Pinpoint the cell where the given text exists, returning its [X, Y] midpoint coordinate. 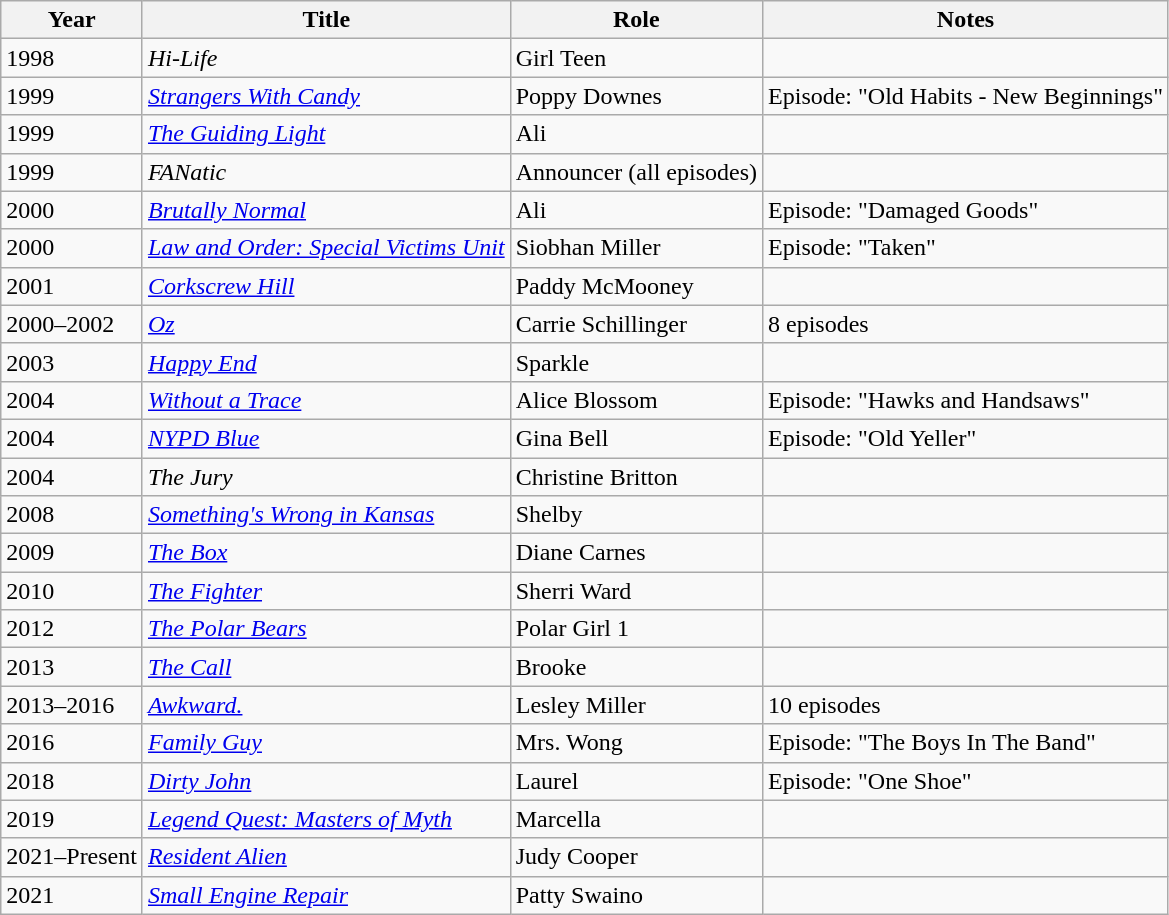
Lesley Miller [636, 705]
Girl Teen [636, 58]
Gina Bell [636, 438]
Episode: "Hawks and Handsaws" [966, 400]
2021 [72, 895]
Happy End [326, 362]
2019 [72, 819]
10 episodes [966, 705]
The Jury [326, 477]
1998 [72, 58]
Family Guy [326, 743]
Small Engine Repair [326, 895]
Episode: "The Boys In The Band" [966, 743]
Alice Blossom [636, 400]
Year [72, 20]
Episode: "Taken" [966, 248]
Notes [966, 20]
2009 [72, 553]
Carrie Schillinger [636, 324]
Strangers With Candy [326, 96]
Patty Swaino [636, 895]
FANatic [326, 172]
Announcer (all episodes) [636, 172]
Diane Carnes [636, 553]
Something's Wrong in Kansas [326, 515]
Law and Order: Special Victims Unit [326, 248]
Role [636, 20]
Brutally Normal [326, 210]
Paddy McMooney [636, 286]
2021–Present [72, 857]
Sparkle [636, 362]
The Fighter [326, 591]
2000–2002 [72, 324]
Polar Girl 1 [636, 629]
Episode: "Damaged Goods" [966, 210]
2001 [72, 286]
Hi-Life [326, 58]
2013–2016 [72, 705]
Siobhan Miller [636, 248]
Oz [326, 324]
Marcella [636, 819]
Title [326, 20]
The Guiding Light [326, 134]
2012 [72, 629]
Laurel [636, 781]
Sherri Ward [636, 591]
Poppy Downes [636, 96]
Episode: "Old Yeller" [966, 438]
2003 [72, 362]
Corkscrew Hill [326, 286]
2008 [72, 515]
2010 [72, 591]
The Box [326, 553]
Episode: "Old Habits - New Beginnings" [966, 96]
Brooke [636, 667]
2018 [72, 781]
Resident Alien [326, 857]
Without a Trace [326, 400]
Shelby [636, 515]
Christine Britton [636, 477]
Episode: "One Shoe" [966, 781]
2016 [72, 743]
Mrs. Wong [636, 743]
The Polar Bears [326, 629]
Awkward. [326, 705]
2013 [72, 667]
NYPD Blue [326, 438]
Dirty John [326, 781]
The Call [326, 667]
Judy Cooper [636, 857]
8 episodes [966, 324]
Legend Quest: Masters of Myth [326, 819]
